Detect which cell encompasses the target text, then output its (X, Y) center coordinate. 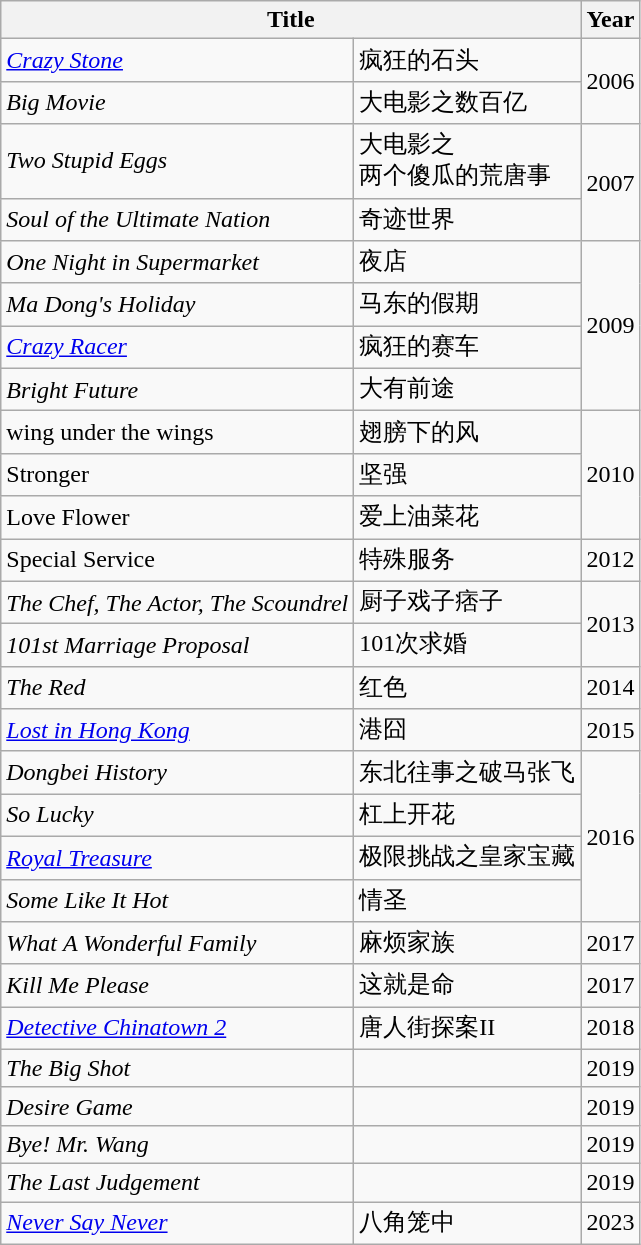
Bye! Mr. Wang (178, 1144)
马东的假期 (468, 304)
2016 (610, 836)
疯狂的石头 (468, 60)
翅膀下的风 (468, 432)
Kill Me Please (178, 986)
Detective Chinatown 2 (178, 1028)
Royal Treasure (178, 858)
疯狂的赛车 (468, 348)
2006 (610, 82)
2013 (610, 624)
红色 (468, 688)
Special Service (178, 560)
奇迹世界 (468, 220)
Lost in Hong Kong (178, 730)
这就是命 (468, 986)
Stronger (178, 474)
The Chef, The Actor, The Scoundrel (178, 602)
夜店 (468, 262)
港囧 (468, 730)
2007 (610, 182)
2012 (610, 560)
2010 (610, 475)
2018 (610, 1028)
101次求婚 (468, 646)
wing under the wings (178, 432)
101st Marriage Proposal (178, 646)
厨子戏子痞子 (468, 602)
麻烦家族 (468, 944)
大电影之两个傻瓜的荒唐事 (468, 161)
Never Say Never (178, 1224)
东北往事之破马张飞 (468, 772)
Some Like It Hot (178, 900)
大有前途 (468, 390)
Love Flower (178, 518)
Crazy Stone (178, 60)
2014 (610, 688)
2023 (610, 1224)
The Big Shot (178, 1068)
特殊服务 (468, 560)
Desire Game (178, 1106)
Two Stupid Eggs (178, 161)
So Lucky (178, 816)
Dongbei History (178, 772)
2015 (610, 730)
2009 (610, 326)
The Red (178, 688)
Big Movie (178, 102)
Crazy Racer (178, 348)
情圣 (468, 900)
Ma Dong's Holiday (178, 304)
Soul of the Ultimate Nation (178, 220)
The Last Judgement (178, 1182)
大电影之数百亿 (468, 102)
坚强 (468, 474)
极限挑战之皇家宝藏 (468, 858)
唐人街探案II (468, 1028)
八角笼中 (468, 1224)
Bright Future (178, 390)
One Night in Supermarket (178, 262)
Title (291, 20)
爱上油菜花 (468, 518)
Year (610, 20)
杠上开花 (468, 816)
What A Wonderful Family (178, 944)
